Search for the cell housing the specified text and yield its (x, y) center coordinate. 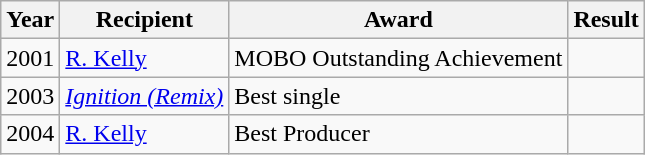
2004 (30, 134)
Best single (398, 96)
Year (30, 20)
Ignition (Remix) (144, 96)
Best Producer (398, 134)
MOBO Outstanding Achievement (398, 58)
2001 (30, 58)
Recipient (144, 20)
Result (606, 20)
Award (398, 20)
2003 (30, 96)
